Provide the (x, y) coordinate of the cell's center where the given text is located.  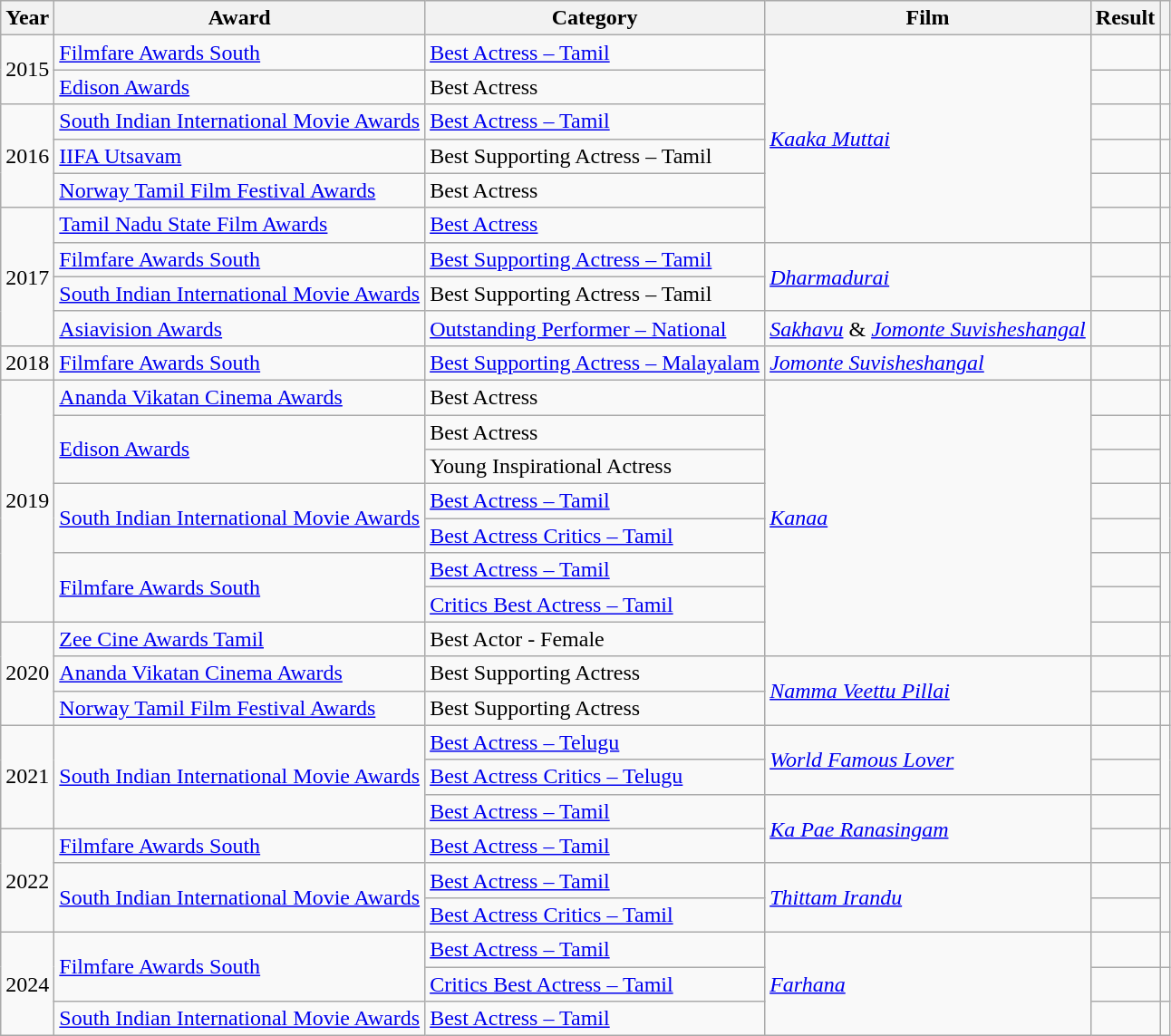
Namma Veettu Pillai (928, 691)
2021 (27, 777)
IIFA Utsavam (239, 156)
2018 (27, 363)
Year (27, 18)
Result (1125, 18)
Sakhavu & Jomonte Suvisheshangal (928, 328)
Thittam Irandu (928, 897)
Zee Cine Awards Tamil (239, 639)
Outstanding Performer – National (595, 328)
2024 (27, 983)
Ka Pae Ranasingam (928, 828)
2017 (27, 276)
2015 (27, 70)
Kanaa (928, 518)
Kaaka Muttai (928, 139)
Dharmadurai (928, 276)
Best Supporting Actress – Malayalam (595, 363)
Best Actress Critics – Telugu (595, 777)
Film (928, 18)
2019 (27, 500)
Farhana (928, 983)
2016 (27, 156)
2022 (27, 880)
Jomonte Suvisheshangal (928, 363)
World Famous Lover (928, 760)
2020 (27, 673)
Best Actress – Telugu (595, 742)
Tamil Nadu State Film Awards (239, 225)
Award (239, 18)
Category (595, 18)
Best Actor - Female (595, 639)
Young Inspirational Actress (595, 467)
Asiavision Awards (239, 328)
